Search for the cell housing the specified text and yield its (X, Y) center coordinate. 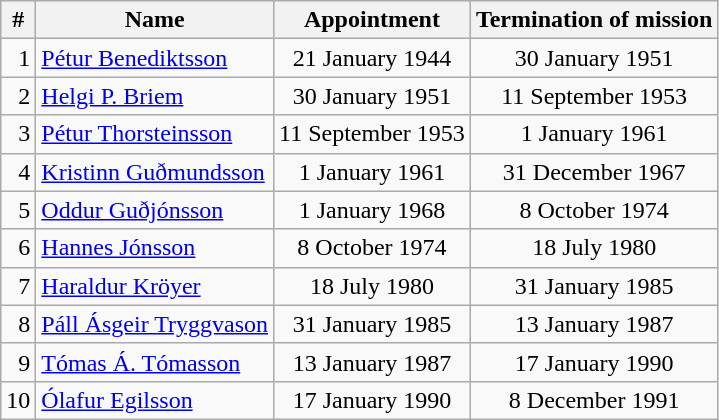
Haraldur Kröyer (155, 286)
Tómas Á. Tómasson (155, 362)
5 (18, 210)
Pétur Thorsteinsson (155, 134)
10 (18, 400)
Termination of mission (594, 20)
1 (18, 58)
8 (18, 324)
Páll Ásgeir Tryggvason (155, 324)
3 (18, 134)
7 (18, 286)
Hannes Jónsson (155, 248)
6 (18, 248)
Appointment (372, 20)
Helgi P. Briem (155, 96)
# (18, 20)
2 (18, 96)
Name (155, 20)
Oddur Guðjónsson (155, 210)
Pétur Benediktsson (155, 58)
31 December 1967 (594, 172)
21 January 1944 (372, 58)
Ólafur Egilsson (155, 400)
8 December 1991 (594, 400)
Kristinn Guðmundsson (155, 172)
4 (18, 172)
1 January 1968 (372, 210)
9 (18, 362)
